Identify which cell holds the provided text, then report its [X, Y] central coordinate. 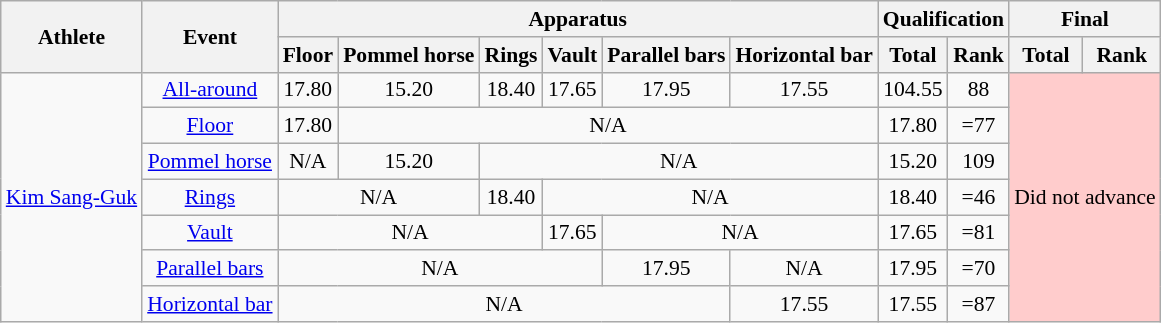
=77 [978, 126]
Apparatus [578, 19]
Did not advance [1085, 196]
109 [978, 162]
Kim Sang-Guk [72, 196]
88 [978, 90]
=46 [978, 197]
=70 [978, 269]
Final [1085, 19]
=87 [978, 304]
All-around [210, 90]
Event [210, 36]
Qualification [944, 19]
104.55 [913, 90]
=81 [978, 233]
Athlete [72, 36]
